Detect which cell encompasses the target text, then output its [x, y] center coordinate. 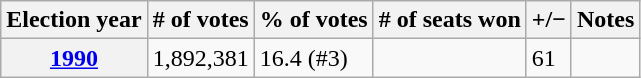
1990 [74, 58]
1,892,381 [200, 58]
+/− [548, 20]
% of votes [314, 20]
61 [548, 58]
16.4 (#3) [314, 58]
Notes [605, 20]
Election year [74, 20]
# of seats won [450, 20]
# of votes [200, 20]
